Capture the cell that displays the provided text and extract its [x, y] central coordinate. 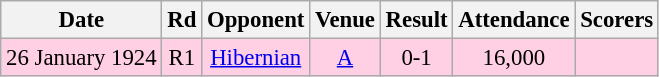
0-1 [416, 58]
Result [416, 20]
Attendance [514, 20]
Hibernian [256, 58]
16,000 [514, 58]
Opponent [256, 20]
Scorers [617, 20]
R1 [182, 58]
Rd [182, 20]
Venue [346, 20]
A [346, 58]
Date [82, 20]
26 January 1924 [82, 58]
